Identify which cell holds the provided text, then report its [X, Y] central coordinate. 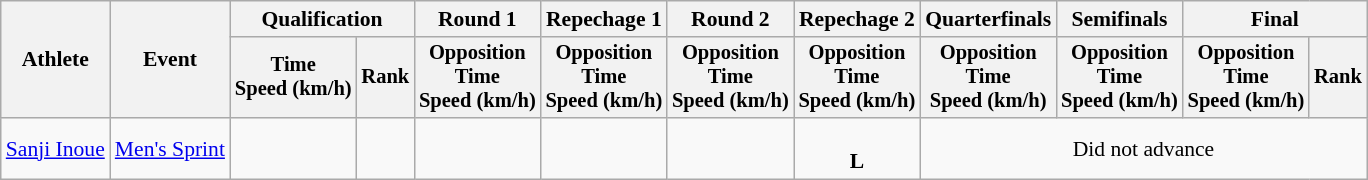
Round 1 [478, 19]
Qualification [322, 19]
Round 2 [730, 19]
Athlete [56, 60]
Repechage 2 [858, 19]
Final [1275, 19]
Quarterfinals [988, 19]
Men's Sprint [170, 148]
Event [170, 60]
TimeSpeed (km/h) [294, 78]
Sanji Inoue [56, 148]
Repechage 1 [604, 19]
Semifinals [1120, 19]
Did not advance [1144, 148]
L [858, 148]
